Provide the [X, Y] coordinate of the cell's center where the given text is located.  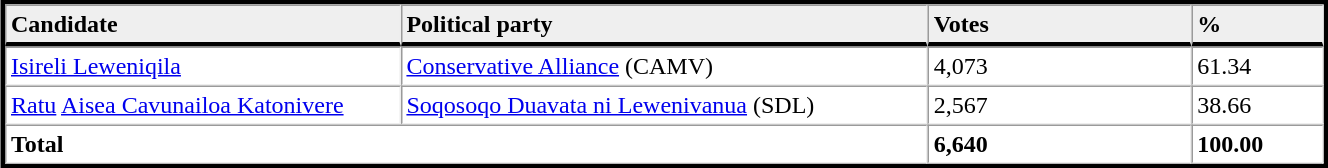
Votes [1060, 25]
Political party [664, 25]
38.66 [1257, 106]
4,073 [1060, 66]
100.00 [1257, 144]
Soqosoqo Duavata ni Lewenivanua (SDL) [664, 106]
% [1257, 25]
Conservative Alliance (CAMV) [664, 66]
Candidate [202, 25]
Total [466, 144]
Isireli Leweniqila [202, 66]
61.34 [1257, 66]
2,567 [1060, 106]
Ratu Aisea Cavunailoa Katonivere [202, 106]
6,640 [1060, 144]
